Return the (x, y) coordinate for the center point of the cell that contains the specified text.  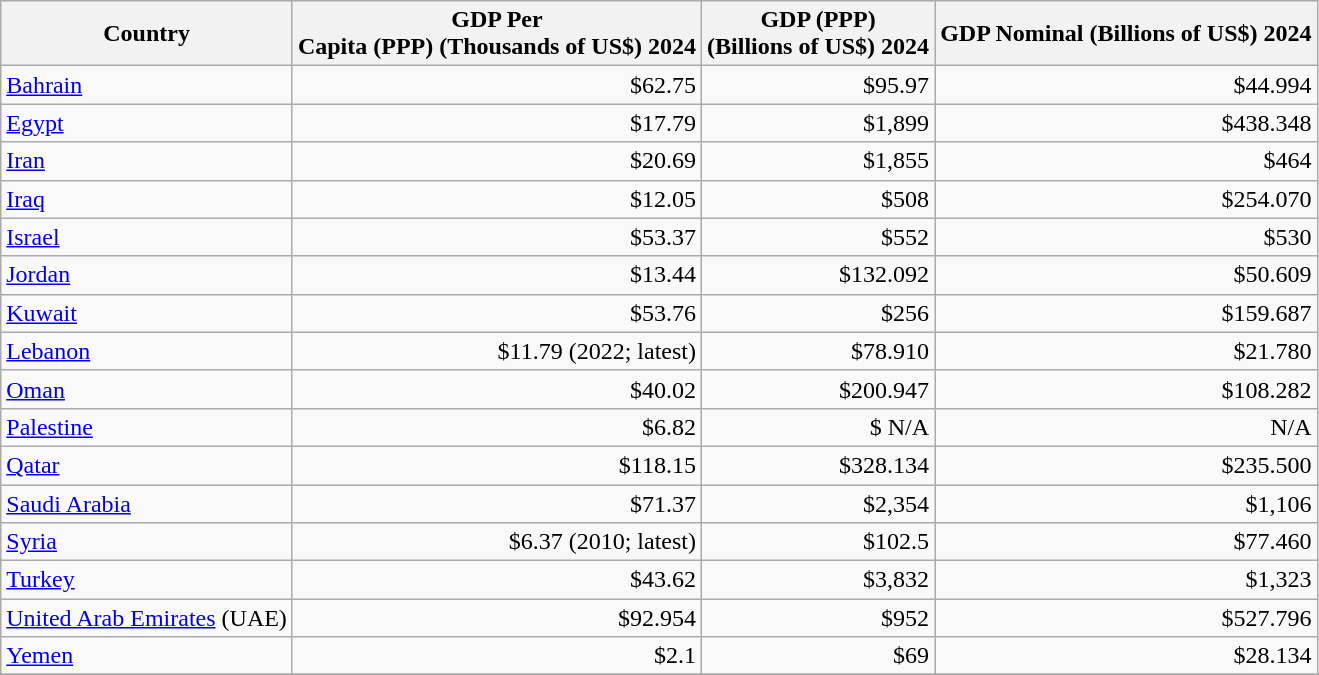
$2.1 (496, 656)
$78.910 (818, 351)
$952 (818, 618)
$132.092 (818, 275)
$256 (818, 313)
Israel (147, 237)
Yemen (147, 656)
$527.796 (1126, 618)
Country (147, 34)
Palestine (147, 427)
$69 (818, 656)
$2,354 (818, 503)
GDP Per Capita (PPP) (Thousands of US$) 2024 (496, 34)
$108.282 (1126, 389)
$12.05 (496, 199)
United Arab Emirates (UAE) (147, 618)
Oman (147, 389)
$50.609 (1126, 275)
$92.954 (496, 618)
GDP Nominal (Billions of US$) 2024 (1126, 34)
$530 (1126, 237)
Syria (147, 542)
Kuwait (147, 313)
Qatar (147, 465)
$508 (818, 199)
$464 (1126, 161)
$17.79 (496, 123)
$71.37 (496, 503)
$328.134 (818, 465)
$20.69 (496, 161)
$552 (818, 237)
$77.460 (1126, 542)
$1,106 (1126, 503)
$254.070 (1126, 199)
Jordan (147, 275)
$200.947 (818, 389)
$13.44 (496, 275)
$6.82 (496, 427)
$3,832 (818, 580)
Iran (147, 161)
$438.348 (1126, 123)
$118.15 (496, 465)
$28.134 (1126, 656)
Lebanon (147, 351)
GDP (PPP) (Billions of US$) 2024 (818, 34)
$44.994 (1126, 85)
Turkey (147, 580)
$53.37 (496, 237)
$43.62 (496, 580)
Saudi Arabia (147, 503)
$102.5 (818, 542)
$11.79 (2022; latest) (496, 351)
$21.780 (1126, 351)
$1,899 (818, 123)
$159.687 (1126, 313)
$1,855 (818, 161)
$235.500 (1126, 465)
$95.97 (818, 85)
N/A (1126, 427)
$62.75 (496, 85)
$1,323 (1126, 580)
Egypt (147, 123)
$40.02 (496, 389)
$6.37 (2010; latest) (496, 542)
$53.76 (496, 313)
Bahrain (147, 85)
Iraq (147, 199)
$ N/A (818, 427)
